Extract the [x, y] coordinate from the center of the cell holding the provided text.  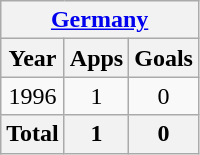
Goals [164, 58]
Total [33, 134]
Year [33, 58]
Germany [100, 20]
Apps [96, 58]
1996 [33, 96]
